Locate the cell with the specified text and output its (X, Y) center coordinate. 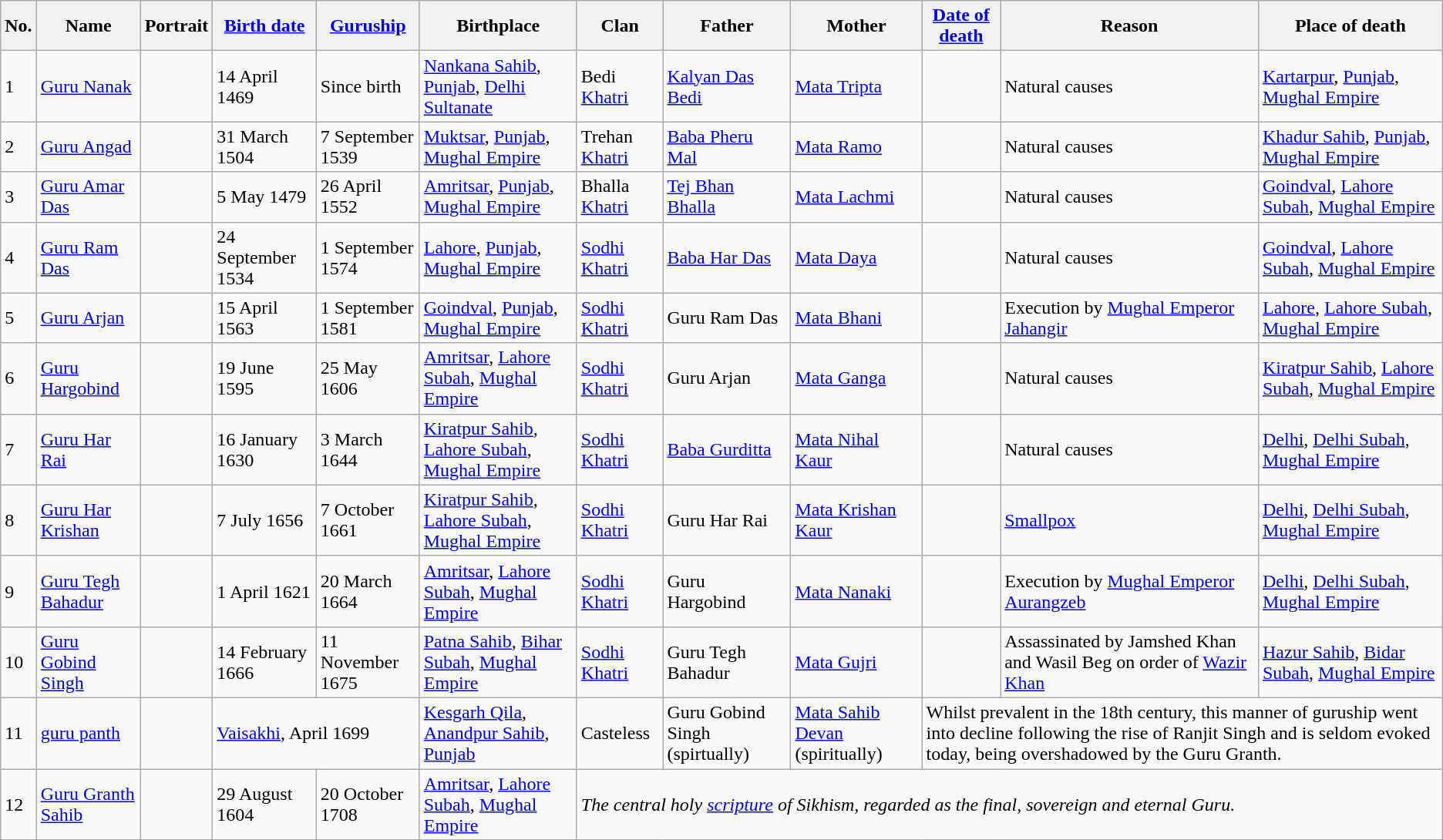
24 September 1534 (264, 257)
Birthplace (498, 26)
Mata Nihal Kaur (856, 449)
Trehan Khatri (620, 146)
Casteless (620, 733)
Name (88, 26)
8 (18, 520)
9 (18, 591)
16 January 1630 (264, 449)
guru panth (88, 733)
Amritsar, Punjab, Mughal Empire (498, 197)
11 (18, 733)
Hazur Sahib, Bidar Subah, Mughal Empire (1350, 662)
Tej Bhan Bhalla (727, 197)
Nankana Sahib, Punjab, Delhi Sultanate (498, 86)
Mata Sahib Devan (spiritually) (856, 733)
1 (18, 86)
1 September 1574 (368, 257)
7 October 1661 (368, 520)
20 March 1664 (368, 591)
Guru Amar Das (88, 197)
Mata Lachmi (856, 197)
7 (18, 449)
Execution by Mughal Emperor Aurangzeb (1130, 591)
20 October 1708 (368, 805)
Reason (1130, 26)
Bedi Khatri (620, 86)
14 April 1469 (264, 86)
Assassinated by Jamshed Khan and Wasil Beg on order of Wazir Khan (1130, 662)
Date of death (961, 26)
Muktsar, Punjab, Mughal Empire (498, 146)
Guruship (368, 26)
Baba Gurditta (727, 449)
Guru Granth Sahib (88, 805)
Mata Ganga (856, 378)
Portrait (177, 26)
Mata Nanaki (856, 591)
Guru Gobind Singh (88, 662)
Kalyan Das Bedi (727, 86)
Father (727, 26)
Guru Har Krishan (88, 520)
26 April 1552 (368, 197)
Guru Angad (88, 146)
15 April 1563 (264, 318)
No. (18, 26)
Goindval, Punjab, Mughal Empire (498, 318)
Clan (620, 26)
Bhalla Khatri (620, 197)
Baba Pheru Mal (727, 146)
Guru Nanak (88, 86)
Execution by Mughal Emperor Jahangir (1130, 318)
Lahore, Lahore Subah, Mughal Empire (1350, 318)
4 (18, 257)
Place of death (1350, 26)
Guru Gobind Singh (spirtually) (727, 733)
25 May 1606 (368, 378)
12 (18, 805)
Kartarpur, Punjab, Mughal Empire (1350, 86)
Mata Krishan Kaur (856, 520)
Khadur Sahib, Punjab, Mughal Empire (1350, 146)
Mata Daya (856, 257)
2 (18, 146)
Smallpox (1130, 520)
Mata Gujri (856, 662)
7 July 1656 (264, 520)
19 June 1595 (264, 378)
Mata Ramo (856, 146)
6 (18, 378)
Birth date (264, 26)
31 March 1504 (264, 146)
5 May 1479 (264, 197)
Kesgarh Qila, Anandpur Sahib, Punjab (498, 733)
1 September 1581 (368, 318)
1 April 1621 (264, 591)
3 (18, 197)
7 September 1539 (368, 146)
Baba Har Das (727, 257)
29 August 1604 (264, 805)
10 (18, 662)
5 (18, 318)
Lahore, Punjab, Mughal Empire (498, 257)
Mother (856, 26)
Since birth (368, 86)
Vaisakhi, April 1699 (316, 733)
Mata Tripta (856, 86)
Patna Sahib, Bihar Subah, Mughal Empire (498, 662)
14 February 1666 (264, 662)
Mata Bhani (856, 318)
11 November 1675 (368, 662)
The central holy scripture of Sikhism, regarded as the final, sovereign and eternal Guru. (1010, 805)
3 March 1644 (368, 449)
